Return the [x, y] coordinate for the center point of the cell that contains the specified text.  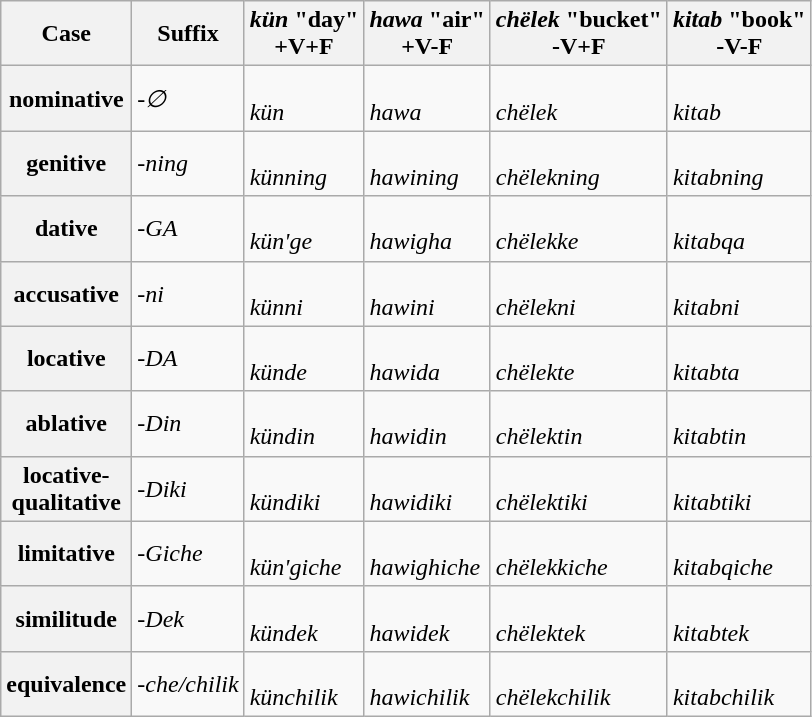
chëlekte [578, 358]
chëlekning [578, 164]
hawining [427, 164]
-Giche [188, 554]
hawidin [427, 424]
kün [304, 98]
-GA [188, 228]
chëlektin [578, 424]
hawa "air"+V-F [427, 34]
-Dek [188, 618]
-ni [188, 294]
künchilik [304, 684]
kitab "book"-V-F [739, 34]
kündiki [304, 488]
hawa [427, 98]
künde [304, 358]
künning [304, 164]
similitude [66, 618]
hawighiche [427, 554]
kitabqa [739, 228]
kitabtek [739, 618]
-ning [188, 164]
limitative [66, 554]
-DA [188, 358]
kündin [304, 424]
locative [66, 358]
chëlekkiche [578, 554]
accusative [66, 294]
kitabqiche [739, 554]
locative-qualitative [66, 488]
kitab [739, 98]
chëlekke [578, 228]
kitabning [739, 164]
equivalence [66, 684]
chëlektek [578, 618]
dative [66, 228]
hawigha [427, 228]
Case [66, 34]
kitabta [739, 358]
künni [304, 294]
Suffix [188, 34]
chëlek "bucket"-V+F [578, 34]
kün "day"+V+F [304, 34]
kün'giche [304, 554]
hawichilik [427, 684]
genitive [66, 164]
hawida [427, 358]
kündek [304, 618]
chëlektiki [578, 488]
kitabtin [739, 424]
hawidek [427, 618]
chëlekchilik [578, 684]
-∅ [188, 98]
chëlekni [578, 294]
ablative [66, 424]
chëlek [578, 98]
-che/chilik [188, 684]
hawini [427, 294]
kitabtiki [739, 488]
-Diki [188, 488]
kitabchilik [739, 684]
-Din [188, 424]
kün'ge [304, 228]
hawidiki [427, 488]
nominative [66, 98]
kitabni [739, 294]
